Find where the given text appears and provide that cell's center as (x, y) coordinate. 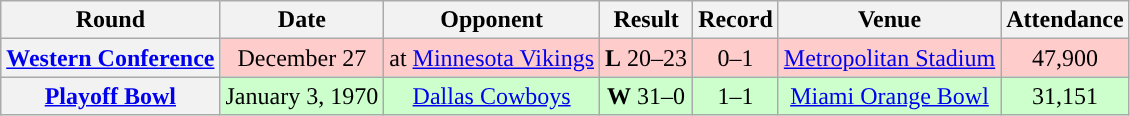
Date (302, 20)
January 3, 1970 (302, 96)
Opponent (492, 20)
at Minnesota Vikings (492, 58)
Metropolitan Stadium (889, 58)
Record (736, 20)
1–1 (736, 96)
Venue (889, 20)
47,900 (1065, 58)
December 27 (302, 58)
Miami Orange Bowl (889, 96)
Playoff Bowl (110, 96)
Western Conference (110, 58)
L 20–23 (646, 58)
Attendance (1065, 20)
Round (110, 20)
Result (646, 20)
W 31–0 (646, 96)
0–1 (736, 58)
Dallas Cowboys (492, 96)
31,151 (1065, 96)
